Output the [x, y] coordinate of the center of the cell containing the given text.  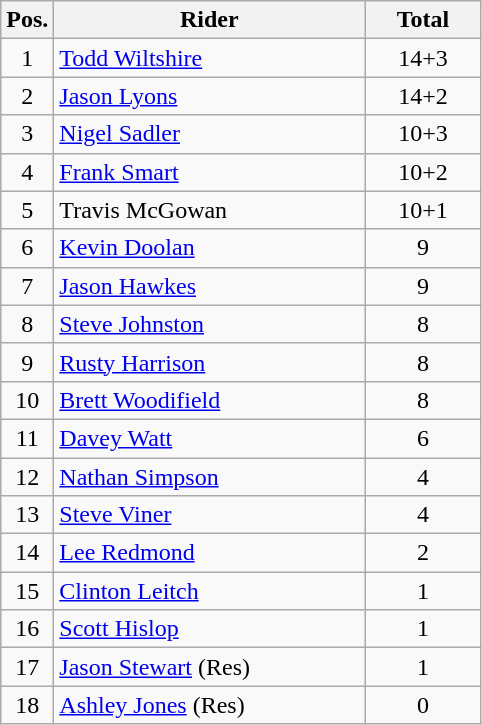
0 [423, 705]
Jason Stewart (Res) [210, 667]
Rider [210, 20]
Travis McGowan [210, 210]
13 [28, 515]
Frank Smart [210, 172]
11 [28, 438]
Rusty Harrison [210, 362]
14 [28, 553]
3 [28, 134]
Brett Woodifield [210, 400]
Total [423, 20]
18 [28, 705]
14+3 [423, 58]
Scott Hislop [210, 629]
Jason Hawkes [210, 286]
Davey Watt [210, 438]
Lee Redmond [210, 553]
15 [28, 591]
Pos. [28, 20]
Jason Lyons [210, 96]
Kevin Doolan [210, 248]
10+3 [423, 134]
10 [28, 400]
Nigel Sadler [210, 134]
10+1 [423, 210]
Clinton Leitch [210, 591]
10+2 [423, 172]
Steve Viner [210, 515]
12 [28, 477]
7 [28, 286]
Todd Wiltshire [210, 58]
Nathan Simpson [210, 477]
Steve Johnston [210, 324]
16 [28, 629]
5 [28, 210]
17 [28, 667]
Ashley Jones (Res) [210, 705]
14+2 [423, 96]
